Detect which cell encompasses the target text, then output its (x, y) center coordinate. 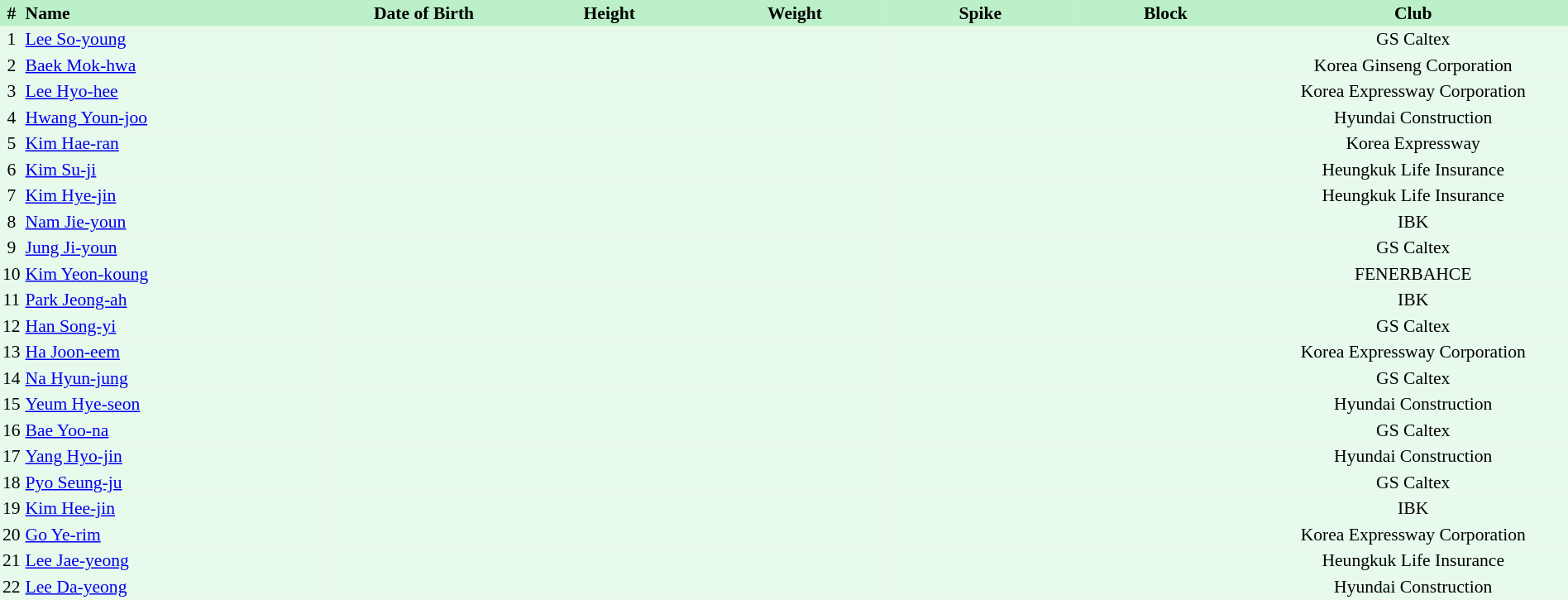
10 (12, 274)
Park Jeong-ah (177, 300)
13 (12, 353)
Kim Hye-jin (177, 195)
16 (12, 430)
3 (12, 91)
Block (1165, 13)
17 (12, 457)
1 (12, 40)
Kim Su-ji (177, 170)
Lee Da-yeong (177, 587)
4 (12, 118)
18 (12, 482)
Hwang Youn-joo (177, 118)
14 (12, 378)
Lee So-young (177, 40)
11 (12, 300)
15 (12, 404)
FENERBAHCE (1413, 274)
Han Song-yi (177, 326)
21 (12, 561)
Yeum Hye-seon (177, 404)
7 (12, 195)
Kim Hae-ran (177, 144)
5 (12, 144)
2 (12, 65)
Club (1413, 13)
Nam Jie-youn (177, 222)
Date of Birth (424, 13)
Korea Expressway (1413, 144)
Ha Joon-eem (177, 353)
Lee Jae-yeong (177, 561)
6 (12, 170)
Height (610, 13)
Lee Hyo-hee (177, 91)
9 (12, 248)
Weight (795, 13)
8 (12, 222)
19 (12, 508)
Kim Yeon-koung (177, 274)
Jung Ji-youn (177, 248)
12 (12, 326)
Go Ye-rim (177, 535)
22 (12, 587)
Spike (980, 13)
Na Hyun-jung (177, 378)
Pyo Seung-ju (177, 482)
Name (177, 13)
Korea Ginseng Corporation (1413, 65)
Bae Yoo-na (177, 430)
Kim Hee-jin (177, 508)
Yang Hyo-jin (177, 457)
Baek Mok-hwa (177, 65)
20 (12, 535)
# (12, 13)
